Detect which cell encompasses the target text, then output its [X, Y] center coordinate. 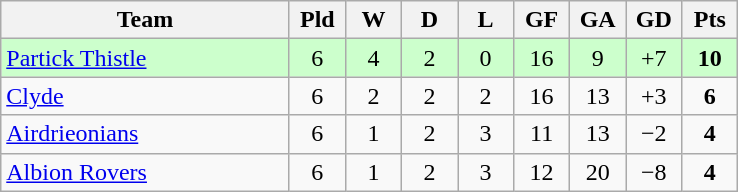
+7 [654, 58]
20 [598, 172]
−2 [654, 134]
Albion Rovers [146, 172]
12 [542, 172]
11 [542, 134]
9 [598, 58]
W [373, 20]
Partick Thistle [146, 58]
10 [710, 58]
Team [146, 20]
Pts [710, 20]
−8 [654, 172]
0 [486, 58]
GA [598, 20]
Pld [317, 20]
D [429, 20]
+3 [654, 96]
L [486, 20]
Clyde [146, 96]
GF [542, 20]
Airdrieonians [146, 134]
GD [654, 20]
